Detect which cell encompasses the target text, then output its [x, y] center coordinate. 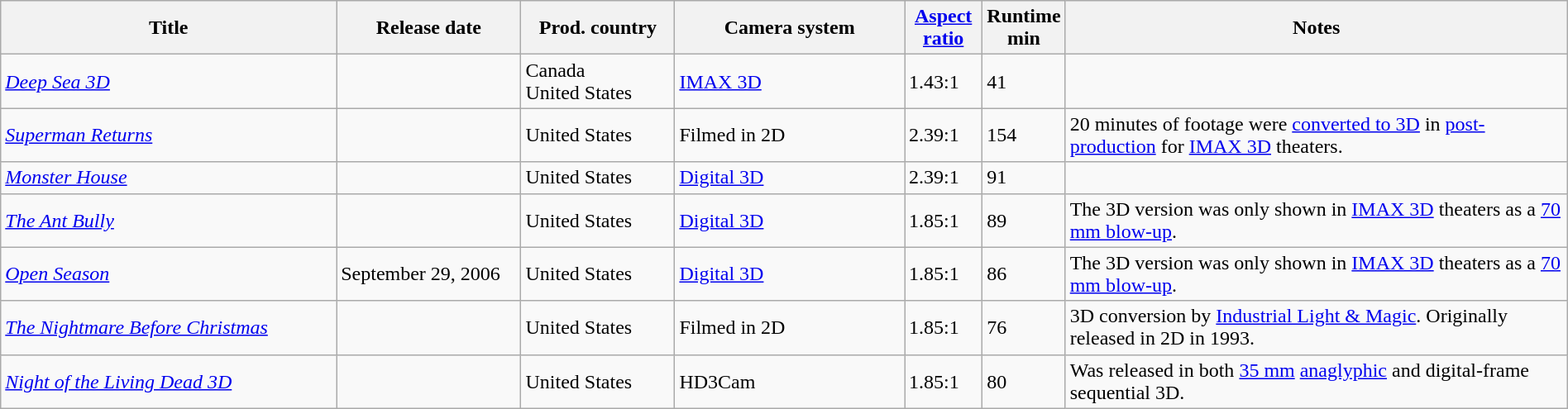
September 29, 2006 [428, 274]
HD3Cam [790, 382]
IMAX 3D [790, 81]
Camera system [790, 28]
Aspect ratio [944, 28]
89 [1024, 220]
86 [1024, 274]
Was released in both 35 mm anaglyphic and digital-frame sequential 3D. [1317, 382]
Open Season [169, 274]
Runtime min [1024, 28]
Release date [428, 28]
Deep Sea 3D [169, 81]
Notes [1317, 28]
3D conversion by Industrial Light & Magic. Originally released in 2D in 1993. [1317, 327]
91 [1024, 178]
80 [1024, 382]
Night of the Living Dead 3D [169, 382]
20 minutes of footage were converted to 3D in post-production for IMAX 3D theaters. [1317, 136]
154 [1024, 136]
Title [169, 28]
76 [1024, 327]
The Nightmare Before Christmas [169, 327]
Prod. country [598, 28]
41 [1024, 81]
1.43:1 [944, 81]
Monster House [169, 178]
Superman Returns [169, 136]
The Ant Bully [169, 220]
CanadaUnited States [598, 81]
